Identify which cell holds the provided text, then report its (X, Y) central coordinate. 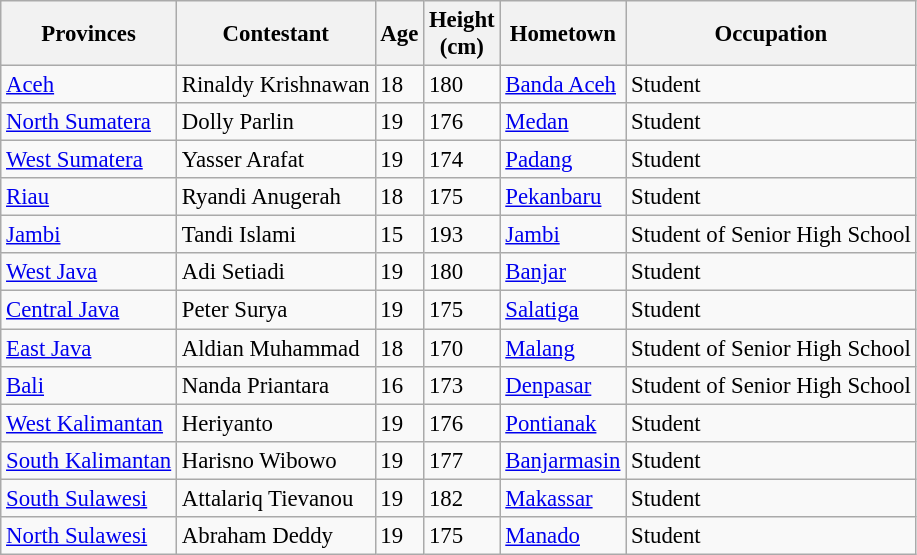
Hometown (563, 34)
170 (462, 348)
Ryandi Anugerah (276, 197)
West Sumatera (89, 160)
Medan (563, 122)
East Java (89, 348)
174 (462, 160)
Heriyanto (276, 423)
West Java (89, 273)
South Sulawesi (89, 498)
Nanda Priantara (276, 385)
Contestant (276, 34)
Riau (89, 197)
West Kalimantan (89, 423)
South Kalimantan (89, 460)
173 (462, 385)
15 (400, 235)
Tandi Islami (276, 235)
Central Java (89, 310)
Pontianak (563, 423)
Harisno Wibowo (276, 460)
182 (462, 498)
177 (462, 460)
Banjarmasin (563, 460)
Aldian Muhammad (276, 348)
Pekanbaru (563, 197)
Manado (563, 536)
Makassar (563, 498)
Dolly Parlin (276, 122)
Peter Surya (276, 310)
Height(cm) (462, 34)
193 (462, 235)
Salatiga (563, 310)
Provinces (89, 34)
Denpasar (563, 385)
Malang (563, 348)
Occupation (771, 34)
Age (400, 34)
North Sulawesi (89, 536)
Rinaldy Krishnawan (276, 85)
Padang (563, 160)
Adi Setiadi (276, 273)
Banda Aceh (563, 85)
16 (400, 385)
Aceh (89, 85)
Abraham Deddy (276, 536)
Yasser Arafat (276, 160)
Banjar (563, 273)
Bali (89, 385)
Attalariq Tievanou (276, 498)
North Sumatera (89, 122)
